Scan for the cell matching the given text and deliver its [x, y] coordinate at center. 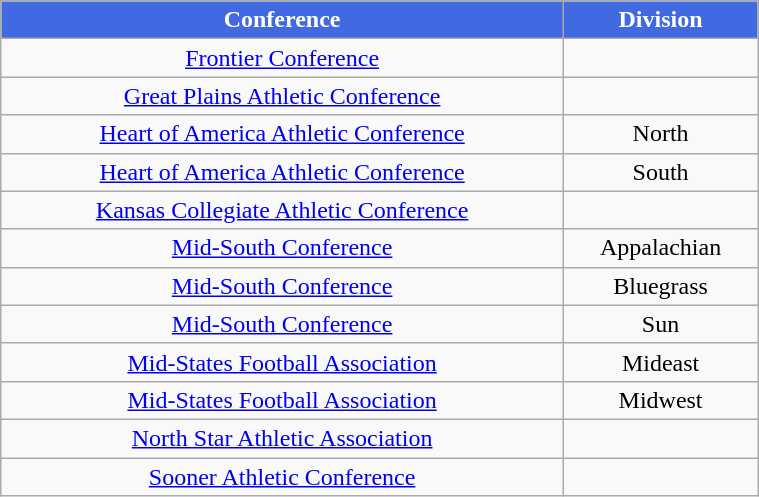
North Star Athletic Association [282, 438]
Appalachian [660, 248]
South [660, 172]
North [660, 134]
Mideast [660, 362]
Great Plains Athletic Conference [282, 96]
Division [660, 20]
Sooner Athletic Conference [282, 477]
Kansas Collegiate Athletic Conference [282, 210]
Frontier Conference [282, 58]
Midwest [660, 400]
Bluegrass [660, 286]
Sun [660, 324]
Conference [282, 20]
